Detect which cell encompasses the target text, then output its [X, Y] center coordinate. 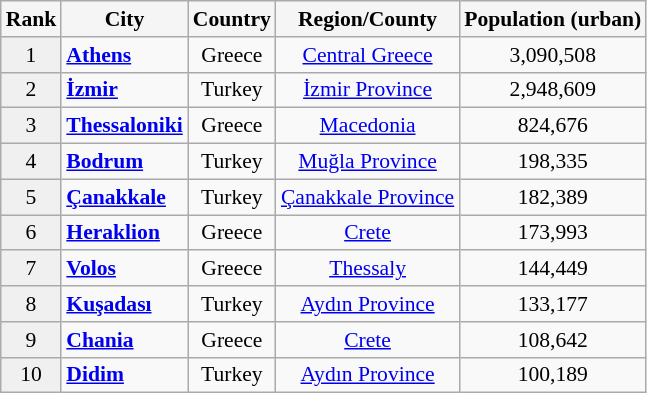
182,389 [552, 197]
Bodrum [124, 162]
198,335 [552, 162]
Country [232, 19]
Thessaloniki [124, 126]
Chania [124, 340]
Athens [124, 55]
133,177 [552, 304]
144,449 [552, 269]
10 [32, 375]
2,948,609 [552, 90]
173,993 [552, 233]
Population (urban) [552, 19]
9 [32, 340]
Region/County [368, 19]
Macedonia [368, 126]
108,642 [552, 340]
Çanakkale [124, 197]
824,676 [552, 126]
Central Greece [368, 55]
3 [32, 126]
100,189 [552, 375]
1 [32, 55]
Volos [124, 269]
Çanakkale Province [368, 197]
İzmir [124, 90]
İzmir Province [368, 90]
Kuşadası [124, 304]
3,090,508 [552, 55]
5 [32, 197]
8 [32, 304]
Didim [124, 375]
7 [32, 269]
City [124, 19]
Rank [32, 19]
Heraklion [124, 233]
6 [32, 233]
4 [32, 162]
Muğla Province [368, 162]
Thessaly [368, 269]
2 [32, 90]
